Return (x, y) of the center of cell containing provided text 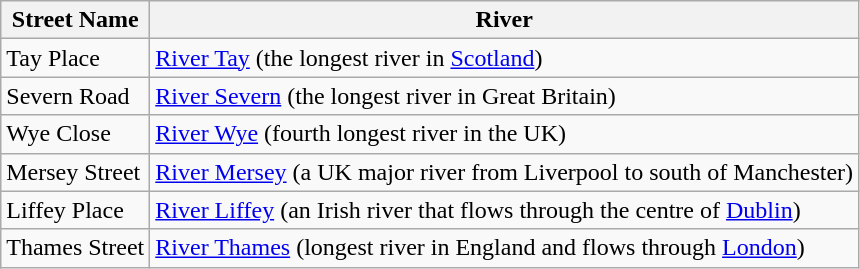
Street Name (76, 20)
River (504, 20)
River Mersey (a UK major river from Liverpool to south of Manchester) (504, 172)
Tay Place (76, 58)
River Tay (the longest river in Scotland) (504, 58)
Severn Road (76, 96)
River Liffey (an Irish river that flows through the centre of Dublin) (504, 210)
Mersey Street (76, 172)
River Severn (the longest river in Great Britain) (504, 96)
Wye Close (76, 134)
River Wye (fourth longest river in the UK) (504, 134)
Liffey Place (76, 210)
River Thames (longest river in England and flows through London) (504, 248)
Thames Street (76, 248)
